Provide the [X, Y] coordinate of the cell's center where the given text is located.  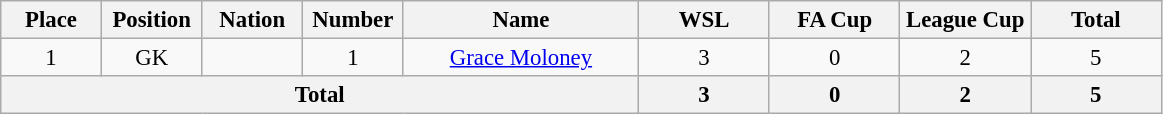
Place [52, 20]
Nation [252, 20]
League Cup [966, 20]
Grace Moloney [521, 58]
Position [152, 20]
Number [354, 20]
GK [152, 58]
Name [521, 20]
FA Cup [834, 20]
WSL [704, 20]
